Return [X, Y] of the center of cell containing provided text 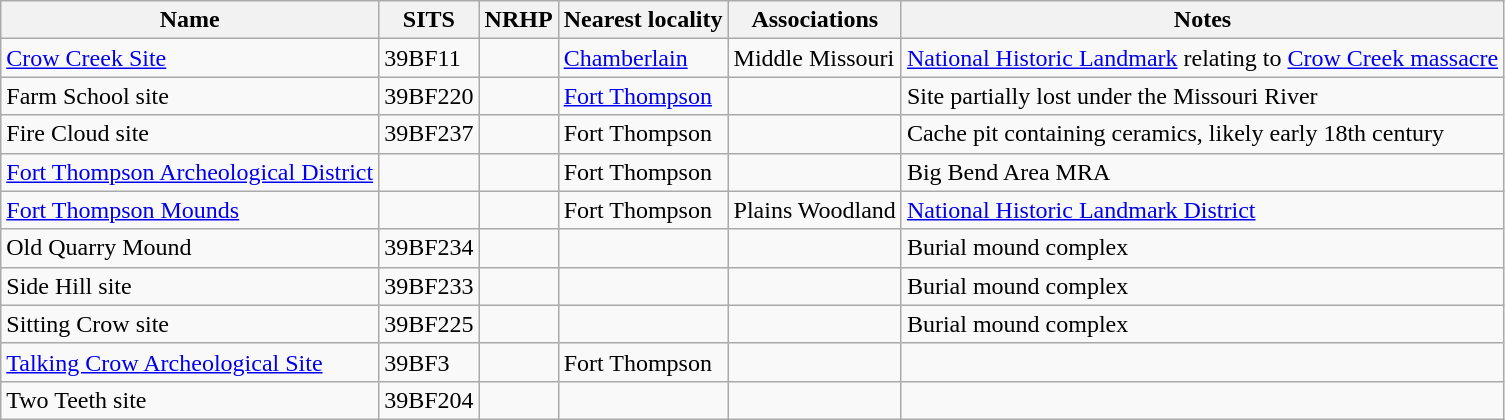
39BF3 [429, 362]
Notes [1202, 20]
39BF204 [429, 400]
39BF11 [429, 58]
Crow Creek Site [190, 58]
Fort Thompson Mounds [190, 210]
Fort Thompson Archeological District [190, 172]
Chamberlain [643, 58]
Farm School site [190, 96]
39BF233 [429, 286]
39BF225 [429, 324]
National Historic Landmark relating to Crow Creek massacre [1202, 58]
Side Hill site [190, 286]
Two Teeth site [190, 400]
SITS [429, 20]
National Historic Landmark District [1202, 210]
Talking Crow Archeological Site [190, 362]
Middle Missouri [814, 58]
Associations [814, 20]
Name [190, 20]
39BF220 [429, 96]
Fire Cloud site [190, 134]
Old Quarry Mound [190, 248]
Big Bend Area MRA [1202, 172]
NRHP [518, 20]
Plains Woodland [814, 210]
Sitting Crow site [190, 324]
39BF237 [429, 134]
Cache pit containing ceramics, likely early 18th century [1202, 134]
Nearest locality [643, 20]
39BF234 [429, 248]
Site partially lost under the Missouri River [1202, 96]
